Return (x, y) of the center of cell containing provided text 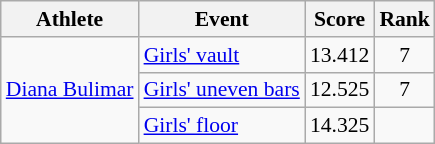
12.525 (340, 90)
Girls' uneven bars (222, 90)
Rank (404, 19)
Event (222, 19)
Score (340, 19)
Athlete (70, 19)
Diana Bulimar (70, 90)
Girls' vault (222, 55)
13.412 (340, 55)
14.325 (340, 126)
Girls' floor (222, 126)
